Return [x, y] of the center of cell containing provided text 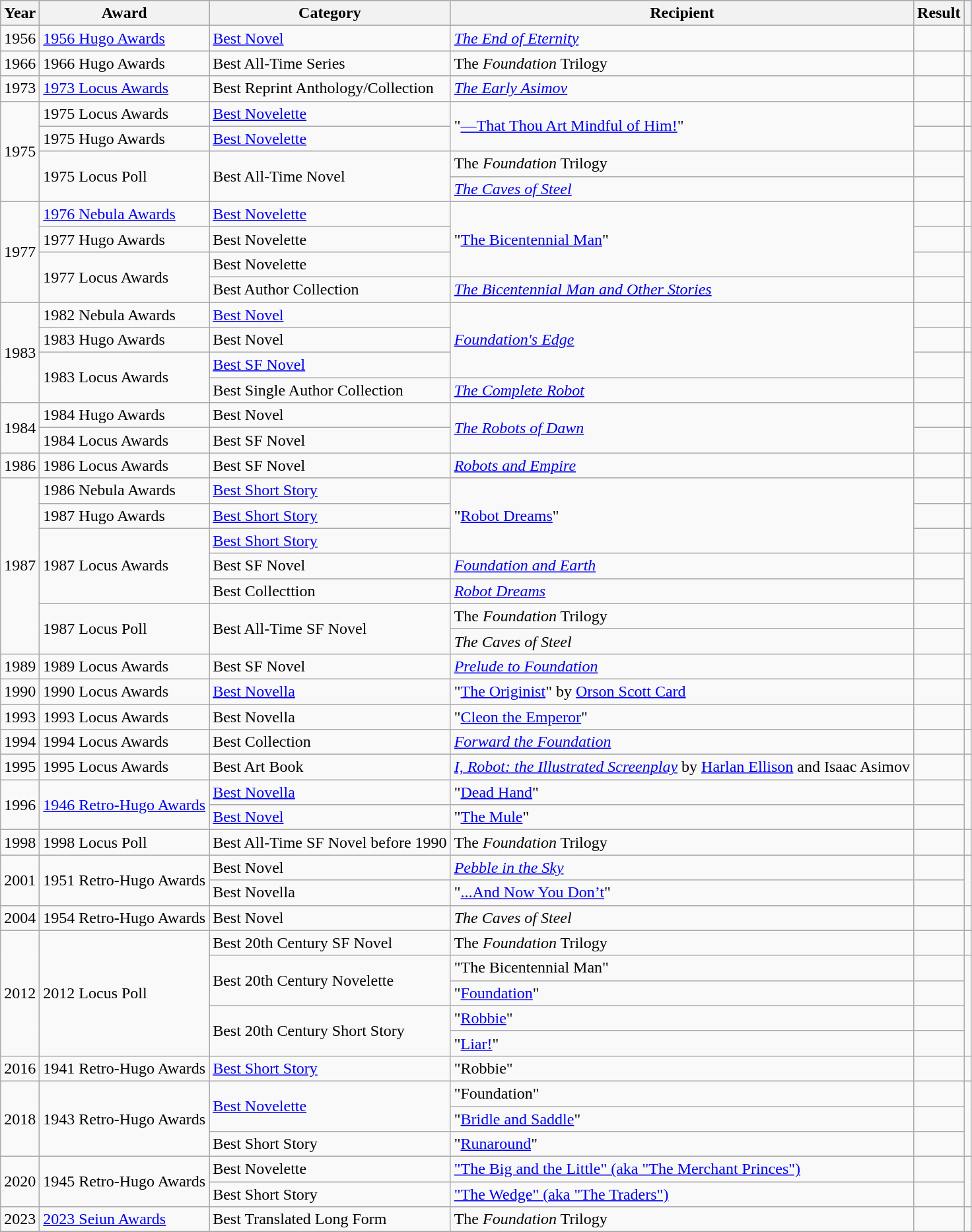
1966 Hugo Awards [124, 63]
Prelude to Foundation [681, 666]
Best Art Book [330, 767]
"Dead Hand" [681, 792]
The Complete Robot [681, 390]
1995 [20, 767]
2020 [20, 1182]
2004 [20, 918]
Best 20th Century Short Story [330, 1031]
I, Robot: the Illustrated Screenplay by Harlan Ellison and Isaac Asimov [681, 767]
1951 Retro-Hugo Awards [124, 880]
1994 Locus Awards [124, 742]
Best All-Time Series [330, 63]
1998 Locus Poll [124, 842]
Best Collection [330, 742]
"The Big and the Little" (aka "The Merchant Princes") [681, 1169]
"The Mule" [681, 817]
1998 [20, 842]
Best Single Author Collection [330, 390]
1941 Retro-Hugo Awards [124, 1068]
1977 [20, 252]
Recipient [681, 13]
1984 [20, 428]
"The Wedge" (aka "The Traders") [681, 1194]
1982 Nebula Awards [124, 315]
1975 Locus Poll [124, 176]
1986 [20, 465]
Best Author Collection [330, 289]
"Bridle and Saddle" [681, 1119]
Foundation's Edge [681, 340]
1989 Locus Awards [124, 666]
Best 20th Century Novelette [330, 980]
1990 Locus Awards [124, 691]
"Cleon the Emperor" [681, 716]
"Liar!" [681, 1043]
"Robot Dreams" [681, 516]
1973 Locus Awards [124, 88]
1983 Hugo Awards [124, 340]
Best Translated Long Form [330, 1219]
1956 Hugo Awards [124, 38]
1973 [20, 88]
1966 [20, 63]
1986 Locus Awards [124, 465]
Best All-Time SF Novel [330, 629]
1976 Nebula Awards [124, 214]
1975 Locus Awards [124, 114]
The Robots of Dawn [681, 428]
1946 Retro-Hugo Awards [124, 805]
1987 Locus Poll [124, 629]
Best Reprint Anthology/Collection [330, 88]
Best Collecttion [330, 591]
1987 Locus Awards [124, 566]
1993 Locus Awards [124, 716]
1990 [20, 691]
1986 Nebula Awards [124, 491]
1975 Hugo Awards [124, 139]
Category [330, 13]
Pebble in the Sky [681, 868]
2023 Seiun Awards [124, 1219]
Year [20, 13]
2012 Locus Poll [124, 993]
1987 [20, 566]
1977 Locus Awards [124, 277]
"—That Thou Art Mindful of Him!" [681, 126]
Foundation and Earth [681, 566]
"Runaround" [681, 1144]
1987 Hugo Awards [124, 516]
"The Originist" by Orson Scott Card [681, 691]
Result [939, 13]
Best All-Time Novel [330, 176]
The Bicentennial Man and Other Stories [681, 289]
2016 [20, 1068]
2018 [20, 1118]
1984 Locus Awards [124, 440]
Robot Dreams [681, 591]
1977 Hugo Awards [124, 239]
2023 [20, 1219]
"...And Now You Don’t" [681, 893]
Forward the Foundation [681, 742]
Best 20th Century SF Novel [330, 943]
1975 [20, 151]
1983 [20, 353]
1993 [20, 716]
1995 Locus Awards [124, 767]
The End of Eternity [681, 38]
The Early Asimov [681, 88]
1996 [20, 805]
Award [124, 13]
Best All-Time SF Novel before 1990 [330, 842]
1954 Retro-Hugo Awards [124, 918]
1984 Hugo Awards [124, 415]
1943 Retro-Hugo Awards [124, 1118]
1989 [20, 666]
2001 [20, 880]
1945 Retro-Hugo Awards [124, 1182]
1983 Locus Awards [124, 378]
2012 [20, 993]
Robots and Empire [681, 465]
1956 [20, 38]
1994 [20, 742]
